Search for the cell housing the specified text and yield its [x, y] center coordinate. 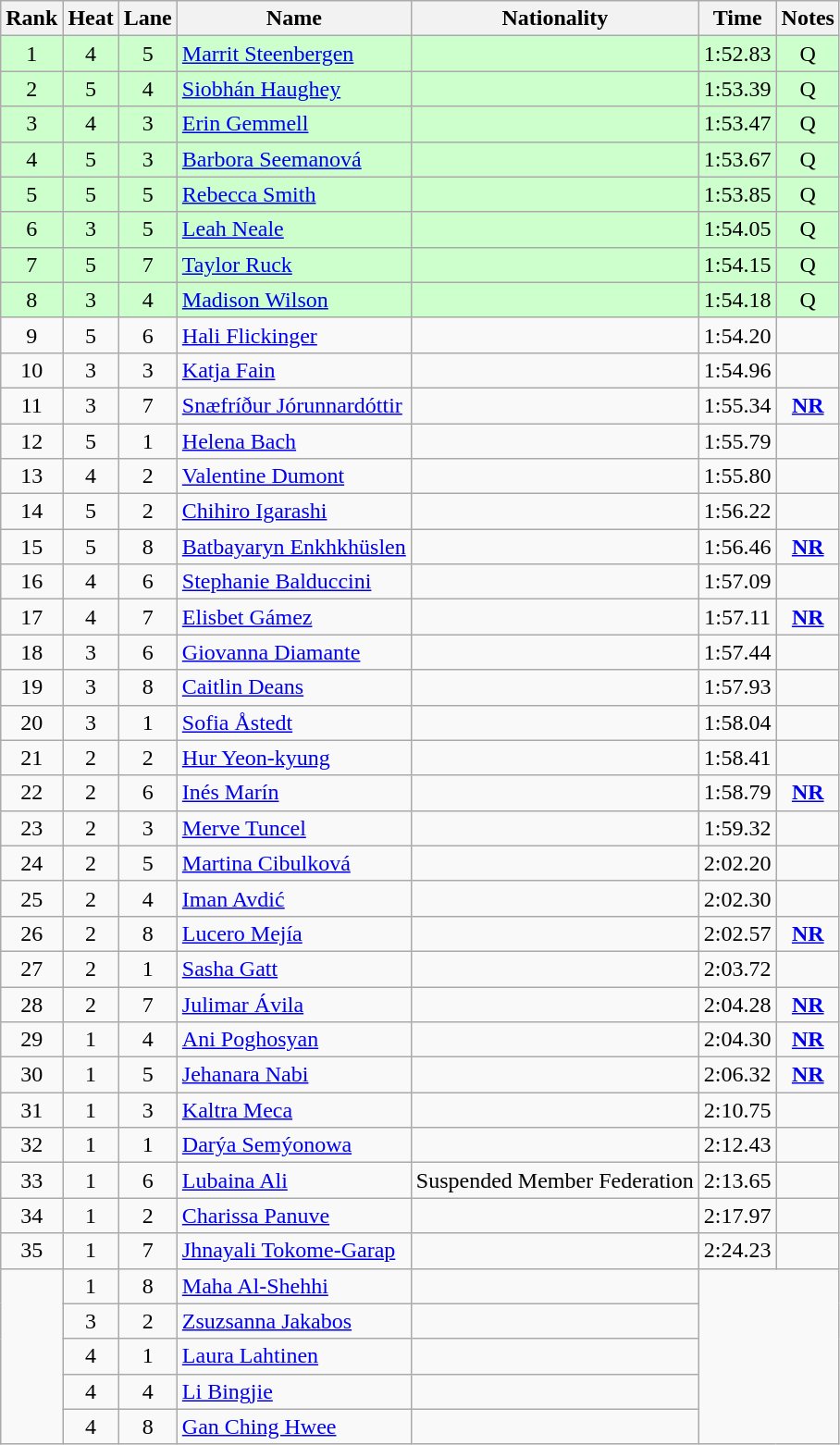
1:57.44 [737, 652]
Rank [31, 19]
Hali Flickinger [294, 335]
Jhnayali Tokome-Garap [294, 1251]
1:53.39 [737, 89]
2:13.65 [737, 1180]
1:56.46 [737, 547]
Sasha Gatt [294, 969]
1:54.18 [737, 300]
Heat [91, 19]
Lubaina Ali [294, 1180]
22 [31, 793]
Erin Gemmell [294, 124]
24 [31, 863]
1:57.93 [737, 687]
28 [31, 1004]
1:56.22 [737, 512]
25 [31, 898]
1:55.34 [737, 405]
1:54.15 [737, 265]
Elisbet Gámez [294, 617]
27 [31, 969]
13 [31, 476]
Batbayaryn Enkhkhüslen [294, 547]
Valentine Dumont [294, 476]
19 [31, 687]
23 [31, 828]
Sofia Åstedt [294, 722]
1:57.11 [737, 617]
Siobhán Haughey [294, 89]
Jehanara Nabi [294, 1075]
20 [31, 722]
33 [31, 1180]
1:55.80 [737, 476]
30 [31, 1075]
16 [31, 582]
2:03.72 [737, 969]
Li Bingjie [294, 1391]
Lane [148, 19]
10 [31, 370]
Charissa Panuve [294, 1216]
Notes [808, 19]
Maha Al-Shehhi [294, 1286]
2:10.75 [737, 1110]
Lucero Mejía [294, 933]
Julimar Ávila [294, 1004]
2:02.57 [737, 933]
35 [31, 1251]
1:53.47 [737, 124]
14 [31, 512]
2:06.32 [737, 1075]
Giovanna Diamante [294, 652]
Inés Marín [294, 793]
1:54.20 [737, 335]
2:24.23 [737, 1251]
1:54.05 [737, 229]
11 [31, 405]
1:53.85 [737, 194]
Ani Poghosyan [294, 1040]
21 [31, 758]
1:52.83 [737, 54]
Martina Cibulková [294, 863]
2:12.43 [737, 1145]
Snæfríður Jórunnardóttir [294, 405]
34 [31, 1216]
Chihiro Igarashi [294, 512]
Zsuzsanna Jakabos [294, 1321]
Name [294, 19]
29 [31, 1040]
Stephanie Balduccini [294, 582]
31 [31, 1110]
Gan Ching Hwee [294, 1426]
Darýa Semýonowa [294, 1145]
Time [737, 19]
2:04.30 [737, 1040]
1:57.09 [737, 582]
Taylor Ruck [294, 265]
1:53.67 [737, 159]
Katja Fain [294, 370]
Leah Neale [294, 229]
Hur Yeon-kyung [294, 758]
1:59.32 [737, 828]
1:55.79 [737, 441]
Suspended Member Federation [555, 1180]
Rebecca Smith [294, 194]
15 [31, 547]
18 [31, 652]
Kaltra Meca [294, 1110]
Madison Wilson [294, 300]
1:58.04 [737, 722]
Helena Bach [294, 441]
Merve Tuncel [294, 828]
9 [31, 335]
2:17.97 [737, 1216]
2:04.28 [737, 1004]
Marrit Steenbergen [294, 54]
32 [31, 1145]
2:02.20 [737, 863]
12 [31, 441]
Laura Lahtinen [294, 1356]
17 [31, 617]
Nationality [555, 19]
1:54.96 [737, 370]
Iman Avdić [294, 898]
1:58.41 [737, 758]
26 [31, 933]
Barbora Seemanová [294, 159]
1:58.79 [737, 793]
Caitlin Deans [294, 687]
2:02.30 [737, 898]
